Scan for the cell matching the given text and deliver its [x, y] coordinate at center. 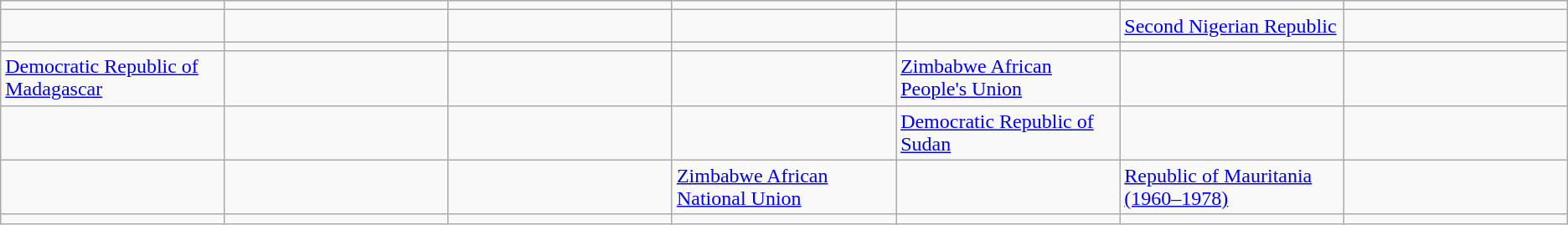
Zimbabwe African People's Union [1008, 79]
Second Nigerian Republic [1231, 26]
Republic of Mauritania (1960–1978) [1231, 187]
Democratic Republic of Sudan [1008, 132]
Zimbabwe African National Union [784, 187]
Democratic Republic of Madagascar [112, 79]
